Extract the (X, Y) coordinate from the center of the cell holding the provided text.  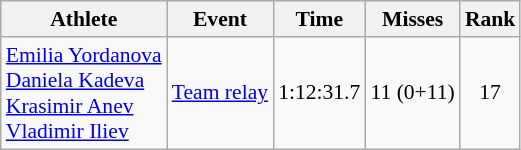
17 (490, 93)
Time (319, 19)
1:12:31.7 (319, 93)
Athlete (84, 19)
Team relay (220, 93)
11 (0+11) (412, 93)
Rank (490, 19)
Misses (412, 19)
Event (220, 19)
Emilia YordanovaDaniela KadevaKrasimir AnevVladimir Iliev (84, 93)
